Locate the cell with the specified text and output its [x, y] center coordinate. 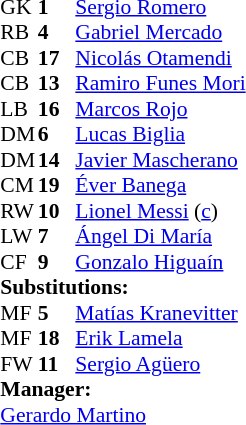
14 [57, 160]
Marcos Rojo [160, 109]
RW [19, 211]
Lionel Messi (c) [160, 211]
16 [57, 109]
LW [19, 237]
18 [57, 339]
Gabriel Mercado [160, 33]
Éver Banega [160, 185]
5 [57, 313]
Substitutions: [122, 287]
13 [57, 83]
4 [57, 33]
Ramiro Funes Mori [160, 83]
Nicolás Otamendi [160, 58]
Lucas Biglia [160, 135]
Sergio Agüero [160, 364]
Javier Mascherano [160, 160]
19 [57, 185]
17 [57, 58]
Matías Kranevitter [160, 313]
CF [19, 262]
Gonzalo Higuaín [160, 262]
RB [19, 33]
9 [57, 262]
7 [57, 237]
11 [57, 364]
10 [57, 211]
LB [19, 109]
Manager: [122, 389]
CM [19, 185]
Erik Lamela [160, 339]
Ángel Di María [160, 237]
FW [19, 364]
6 [57, 135]
